For the text-containing cell, return its midpoint in (x, y) coordinate format. 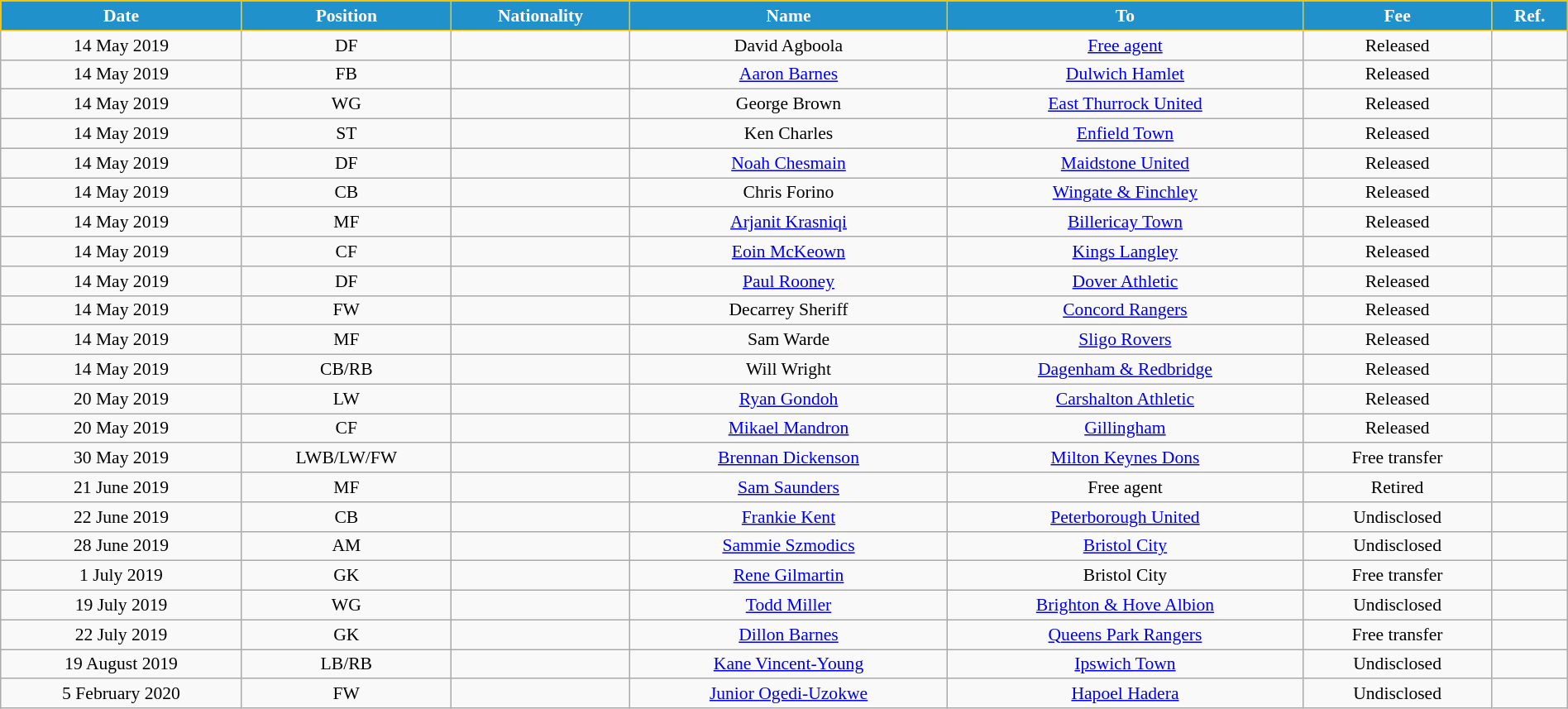
Sligo Rovers (1126, 340)
Rene Gilmartin (788, 576)
Billericay Town (1126, 223)
Carshalton Athletic (1126, 399)
22 July 2019 (121, 635)
21 June 2019 (121, 487)
Ipswich Town (1126, 664)
Will Wright (788, 370)
Brighton & Hove Albion (1126, 606)
Wingate & Finchley (1126, 193)
19 August 2019 (121, 664)
George Brown (788, 104)
LWB/LW/FW (346, 458)
AM (346, 546)
19 July 2019 (121, 606)
Milton Keynes Dons (1126, 458)
Hapoel Hadera (1126, 694)
East Thurrock United (1126, 104)
Noah Chesmain (788, 163)
Junior Ogedi-Uzokwe (788, 694)
CB/RB (346, 370)
Arjanit Krasniqi (788, 223)
Aaron Barnes (788, 74)
Maidstone United (1126, 163)
Queens Park Rangers (1126, 635)
Eoin McKeown (788, 252)
Kings Langley (1126, 252)
Position (346, 16)
Concord Rangers (1126, 310)
Ryan Gondoh (788, 399)
Todd Miller (788, 606)
David Agboola (788, 46)
Brennan Dickenson (788, 458)
22 June 2019 (121, 517)
Dover Athletic (1126, 281)
Dulwich Hamlet (1126, 74)
Retired (1397, 487)
30 May 2019 (121, 458)
Peterborough United (1126, 517)
To (1126, 16)
5 February 2020 (121, 694)
Ken Charles (788, 134)
Dillon Barnes (788, 635)
FB (346, 74)
Sammie Szmodics (788, 546)
Nationality (540, 16)
Decarrey Sheriff (788, 310)
Gillingham (1126, 429)
Fee (1397, 16)
Sam Saunders (788, 487)
28 June 2019 (121, 546)
LB/RB (346, 664)
ST (346, 134)
Dagenham & Redbridge (1126, 370)
Name (788, 16)
Kane Vincent-Young (788, 664)
Enfield Town (1126, 134)
LW (346, 399)
Frankie Kent (788, 517)
1 July 2019 (121, 576)
Mikael Mandron (788, 429)
Paul Rooney (788, 281)
Ref. (1530, 16)
Sam Warde (788, 340)
Date (121, 16)
Chris Forino (788, 193)
